Return the (x, y) coordinate for the center point of the cell that contains the specified text.  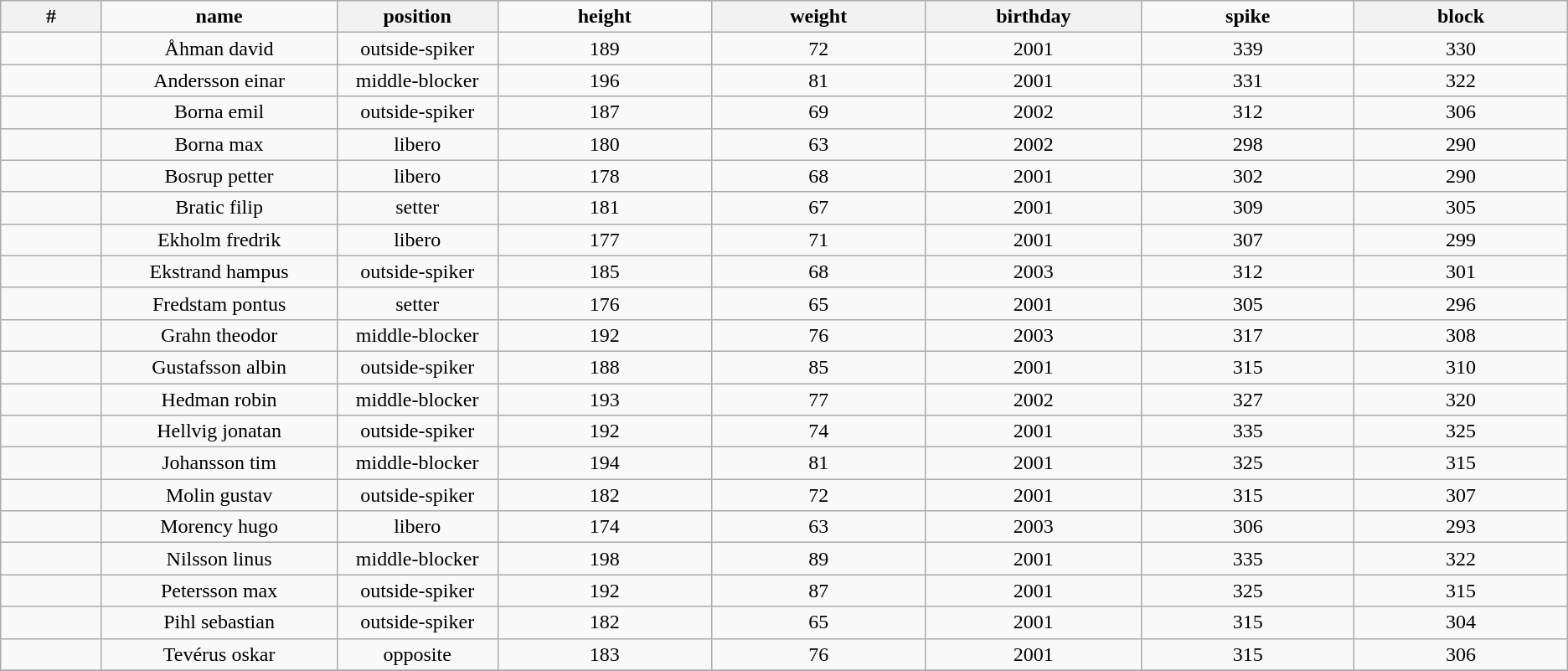
304 (1461, 622)
185 (605, 271)
Tevérus oskar (219, 654)
193 (605, 400)
188 (605, 367)
block (1461, 17)
174 (605, 527)
180 (605, 144)
296 (1461, 303)
196 (605, 80)
331 (1248, 80)
Bratic filip (219, 208)
spike (1248, 17)
194 (605, 463)
302 (1248, 176)
Petersson max (219, 591)
320 (1461, 400)
height (605, 17)
77 (818, 400)
# (51, 17)
Hellvig jonatan (219, 431)
Pihl sebastian (219, 622)
301 (1461, 271)
293 (1461, 527)
71 (818, 240)
Hedman robin (219, 400)
317 (1248, 335)
Morency hugo (219, 527)
198 (605, 559)
327 (1248, 400)
Borna max (219, 144)
309 (1248, 208)
310 (1461, 367)
298 (1248, 144)
67 (818, 208)
187 (605, 112)
Bosrup petter (219, 176)
opposite (417, 654)
Fredstam pontus (219, 303)
Ekholm fredrik (219, 240)
Johansson tim (219, 463)
birthday (1034, 17)
Ekstrand hampus (219, 271)
308 (1461, 335)
74 (818, 431)
89 (818, 559)
Borna emil (219, 112)
189 (605, 49)
85 (818, 367)
Gustafsson albin (219, 367)
Nilsson linus (219, 559)
178 (605, 176)
Åhman david (219, 49)
name (219, 17)
69 (818, 112)
Andersson einar (219, 80)
330 (1461, 49)
339 (1248, 49)
177 (605, 240)
299 (1461, 240)
183 (605, 654)
Molin gustav (219, 495)
weight (818, 17)
176 (605, 303)
181 (605, 208)
position (417, 17)
87 (818, 591)
Grahn theodor (219, 335)
